Identify which cell holds the provided text, then report its (X, Y) central coordinate. 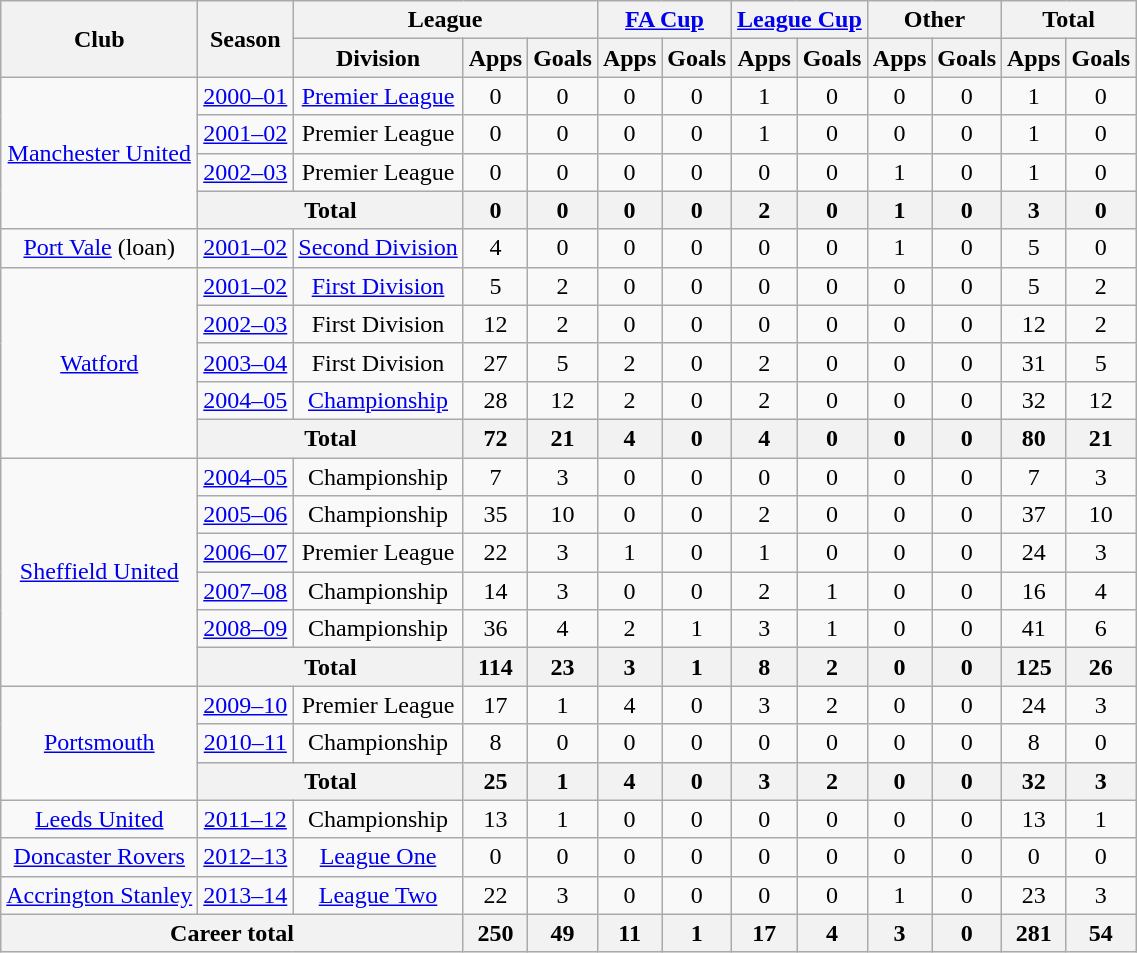
2011–12 (246, 819)
28 (495, 400)
Club (100, 39)
49 (563, 933)
Other (934, 20)
2000–01 (246, 96)
41 (1034, 629)
League One (378, 857)
League Two (378, 895)
2012–13 (246, 857)
Second Division (378, 248)
25 (495, 781)
54 (1101, 933)
281 (1034, 933)
Leeds United (100, 819)
FA Cup (664, 20)
37 (1034, 515)
Division (378, 58)
114 (495, 667)
11 (629, 933)
80 (1034, 438)
Port Vale (loan) (100, 248)
6 (1101, 629)
2006–07 (246, 553)
Portsmouth (100, 743)
72 (495, 438)
Season (246, 39)
2007–08 (246, 591)
Doncaster Rovers (100, 857)
31 (1034, 362)
Accrington Stanley (100, 895)
Manchester United (100, 153)
2005–06 (246, 515)
Watford (100, 362)
League (446, 20)
16 (1034, 591)
36 (495, 629)
League Cup (800, 20)
250 (495, 933)
27 (495, 362)
26 (1101, 667)
Sheffield United (100, 572)
2010–11 (246, 743)
2013–14 (246, 895)
35 (495, 515)
125 (1034, 667)
2008–09 (246, 629)
14 (495, 591)
2003–04 (246, 362)
2009–10 (246, 705)
Career total (232, 933)
